Capture the cell that displays the provided text and extract its (X, Y) central coordinate. 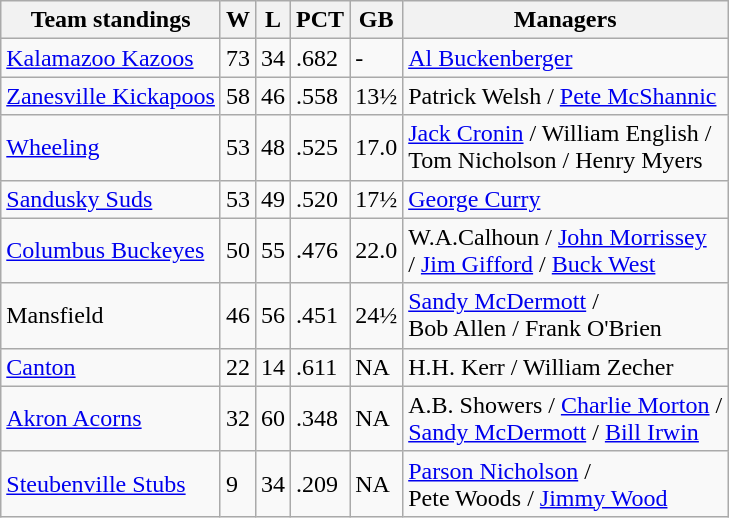
PCT (320, 20)
.520 (320, 199)
Team standings (111, 20)
56 (272, 316)
Sandusky Suds (111, 199)
Wheeling (111, 148)
13½ (376, 96)
55 (272, 250)
Al Buckenberger (566, 58)
.476 (320, 250)
GB (376, 20)
H.H. Kerr / William Zecher (566, 367)
17.0 (376, 148)
50 (238, 250)
9 (238, 484)
73 (238, 58)
Jack Cronin / William English / Tom Nicholson / Henry Myers (566, 148)
Mansfield (111, 316)
49 (272, 199)
32 (238, 418)
A.B. Showers / Charlie Morton / Sandy McDermott / Bill Irwin (566, 418)
.682 (320, 58)
George Curry (566, 199)
- (376, 58)
Kalamazoo Kazoos (111, 58)
22 (238, 367)
.209 (320, 484)
.558 (320, 96)
L (272, 20)
Zanesville Kickapoos (111, 96)
14 (272, 367)
Managers (566, 20)
Steubenville Stubs (111, 484)
.451 (320, 316)
Columbus Buckeyes (111, 250)
Parson Nicholson / Pete Woods / Jimmy Wood (566, 484)
.525 (320, 148)
W.A.Calhoun / John Morrissey / Jim Gifford / Buck West (566, 250)
60 (272, 418)
Akron Acorns (111, 418)
17½ (376, 199)
Canton (111, 367)
Patrick Welsh / Pete McShannic (566, 96)
48 (272, 148)
58 (238, 96)
24½ (376, 316)
.611 (320, 367)
Sandy McDermott / Bob Allen / Frank O'Brien (566, 316)
.348 (320, 418)
W (238, 20)
22.0 (376, 250)
